Scan for the cell matching the given text and deliver its [x, y] coordinate at center. 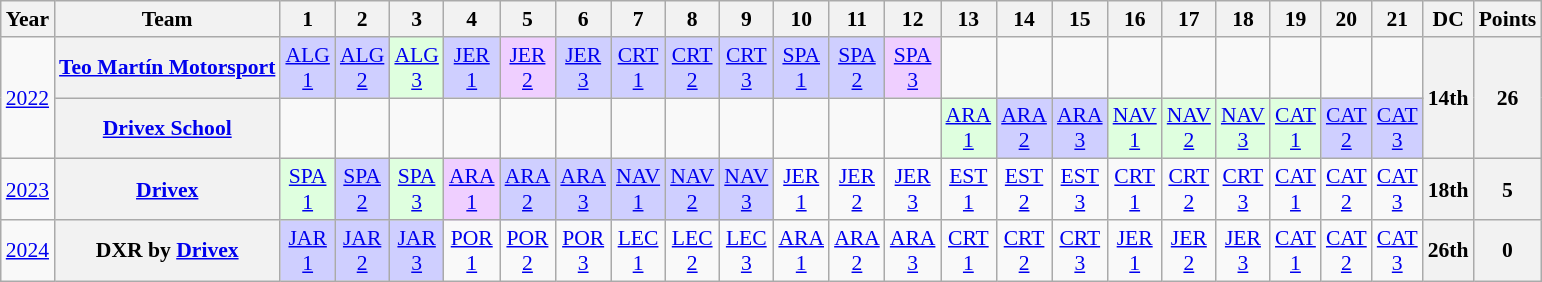
13 [968, 19]
ALG1 [307, 68]
DXR by Drivex [167, 250]
26 [1508, 98]
16 [1135, 19]
JAR3 [416, 250]
Points [1508, 19]
POR2 [528, 250]
LEC3 [746, 250]
POR1 [472, 250]
4 [472, 19]
1 [307, 19]
Drivex School [167, 128]
DC [1448, 19]
2022 [28, 98]
2 [362, 19]
JAR2 [362, 250]
LEC1 [638, 250]
10 [801, 19]
EST1 [968, 190]
19 [1296, 19]
ALG2 [362, 68]
EST3 [1080, 190]
18th [1448, 190]
21 [1398, 19]
20 [1346, 19]
POR3 [583, 250]
26th [1448, 250]
0 [1508, 250]
12 [913, 19]
2023 [28, 190]
Team [167, 19]
18 [1243, 19]
14 [1024, 19]
Year [28, 19]
EST2 [1024, 190]
ALG3 [416, 68]
8 [692, 19]
3 [416, 19]
6 [583, 19]
JAR1 [307, 250]
17 [1189, 19]
15 [1080, 19]
11 [857, 19]
7 [638, 19]
14th [1448, 98]
9 [746, 19]
LEC2 [692, 250]
2024 [28, 250]
Drivex [167, 190]
Teo Martín Motorsport [167, 68]
